From the cell containing the given text, extract its center point as (X, Y) coordinate. 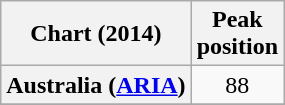
Australia (ARIA) (96, 85)
Peakposition (237, 34)
88 (237, 85)
Chart (2014) (96, 34)
